Scan for the cell matching the given text and deliver its [X, Y] coordinate at center. 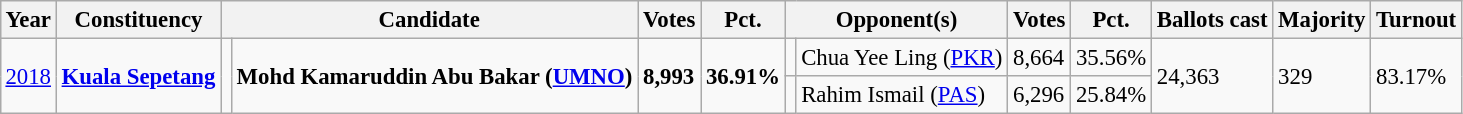
Constituency [138, 20]
35.56% [1112, 57]
36.91% [744, 76]
Candidate [430, 20]
2018 [28, 76]
Kuala Sepetang [138, 76]
Ballots cast [1212, 20]
25.84% [1112, 95]
Mohd Kamaruddin Abu Bakar (UMNO) [434, 76]
Rahim Ismail (PAS) [902, 95]
6,296 [1040, 95]
Chua Yee Ling (PKR) [902, 57]
8,993 [670, 76]
24,363 [1212, 76]
83.17% [1416, 76]
329 [1322, 76]
Year [28, 20]
Opponent(s) [896, 20]
Turnout [1416, 20]
8,664 [1040, 57]
Majority [1322, 20]
